From the cell containing the given text, extract its center point as (x, y) coordinate. 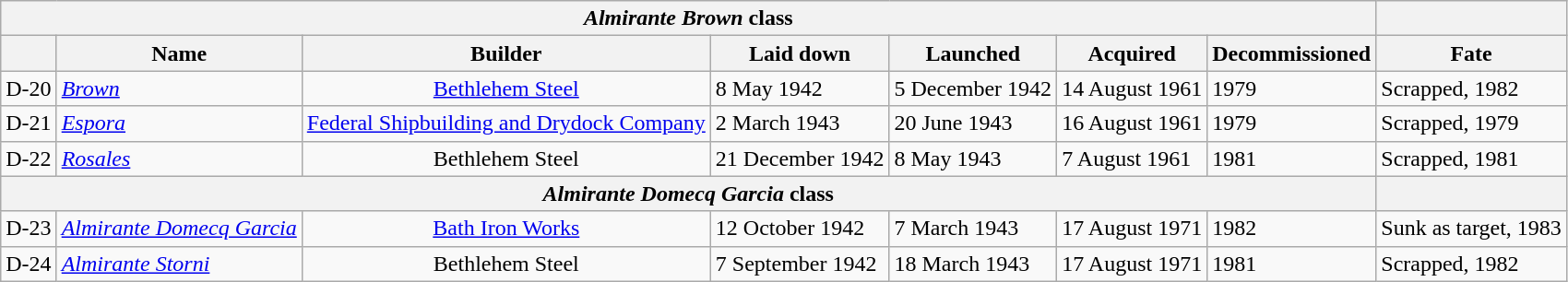
7 August 1961 (1133, 159)
Almirante Storni (179, 264)
8 May 1943 (973, 159)
D-23 (29, 229)
Almirante Domecq Garcia class (688, 194)
20 June 1943 (973, 123)
D-24 (29, 264)
D-21 (29, 123)
Laid down (800, 53)
Espora (179, 123)
7 March 1943 (973, 229)
Federal Shipbuilding and Drydock Company (505, 123)
Almirante Domecq Garcia (179, 229)
Scrapped, 1979 (1472, 123)
Name (179, 53)
D-22 (29, 159)
16 August 1961 (1133, 123)
7 September 1942 (800, 264)
Builder (505, 53)
18 March 1943 (973, 264)
12 October 1942 (800, 229)
Almirante Brown class (688, 18)
Launched (973, 53)
Bath Iron Works (505, 229)
21 December 1942 (800, 159)
Scrapped, 1981 (1472, 159)
Acquired (1133, 53)
Rosales (179, 159)
D-20 (29, 88)
5 December 1942 (973, 88)
Brown (179, 88)
Fate (1472, 53)
14 August 1961 (1133, 88)
2 March 1943 (800, 123)
1982 (1291, 229)
8 May 1942 (800, 88)
Sunk as target, 1983 (1472, 229)
Decommissioned (1291, 53)
